Find where the given text appears and provide that cell's center as (x, y) coordinate. 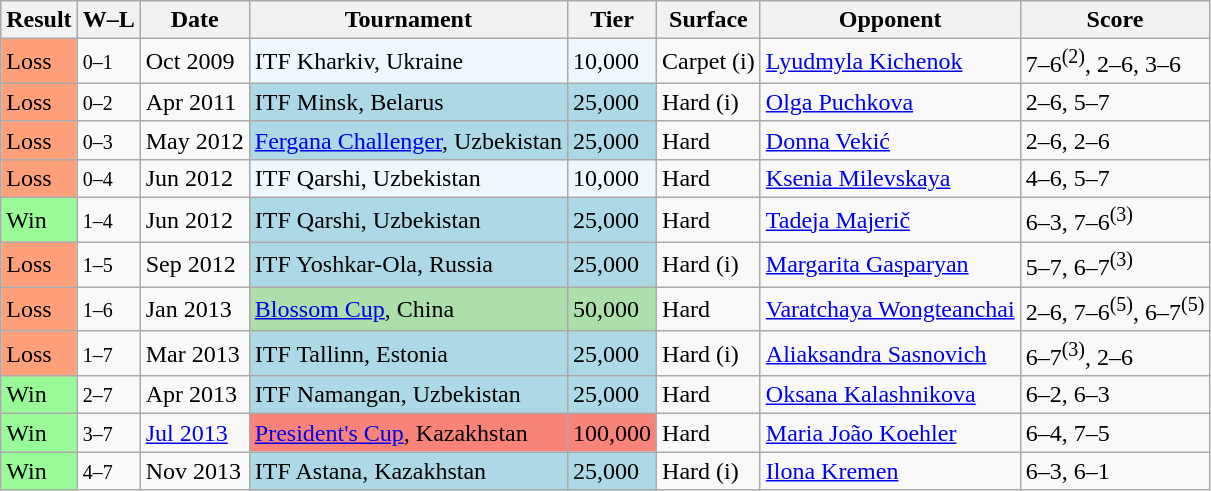
100,000 (612, 433)
2–6, 7–6(5), 6–7(5) (1115, 310)
Date (194, 20)
Fergana Challenger, Uzbekistan (408, 140)
6–7(3), 2–6 (1115, 354)
ITF Namangan, Uzbekistan (408, 395)
W–L (108, 20)
May 2012 (194, 140)
Tournament (408, 20)
Surface (709, 20)
6–2, 6–3 (1115, 395)
Apr 2011 (194, 102)
Tier (612, 20)
President's Cup, Kazakhstan (408, 433)
3–7 (108, 433)
Jan 2013 (194, 310)
Sep 2012 (194, 264)
5–7, 6–7(3) (1115, 264)
Blossom Cup, China (408, 310)
Tadeja Majerič (890, 220)
Carpet (i) (709, 62)
2–7 (108, 395)
2–6, 2–6 (1115, 140)
6–3, 7–6(3) (1115, 220)
4–7 (108, 471)
Ksenia Milevskaya (890, 178)
1–7 (108, 354)
0–1 (108, 62)
0–2 (108, 102)
50,000 (612, 310)
Jul 2013 (194, 433)
1–5 (108, 264)
Varatchaya Wongteanchai (890, 310)
Opponent (890, 20)
Donna Vekić (890, 140)
0–3 (108, 140)
ITF Yoshkar-Ola, Russia (408, 264)
Ilona Kremen (890, 471)
1–6 (108, 310)
Margarita Gasparyan (890, 264)
Apr 2013 (194, 395)
Oksana Kalashnikova (890, 395)
4–6, 5–7 (1115, 178)
Aliaksandra Sasnovich (890, 354)
ITF Kharkiv, Ukraine (408, 62)
7–6(2), 2–6, 3–6 (1115, 62)
2–6, 5–7 (1115, 102)
ITF Tallinn, Estonia (408, 354)
ITF Minsk, Belarus (408, 102)
Result (39, 20)
Mar 2013 (194, 354)
1–4 (108, 220)
Lyudmyla Kichenok (890, 62)
Olga Puchkova (890, 102)
6–3, 6–1 (1115, 471)
6–4, 7–5 (1115, 433)
Oct 2009 (194, 62)
Score (1115, 20)
Nov 2013 (194, 471)
ITF Astana, Kazakhstan (408, 471)
0–4 (108, 178)
Maria João Koehler (890, 433)
